Return (x, y) of the center of cell containing provided text 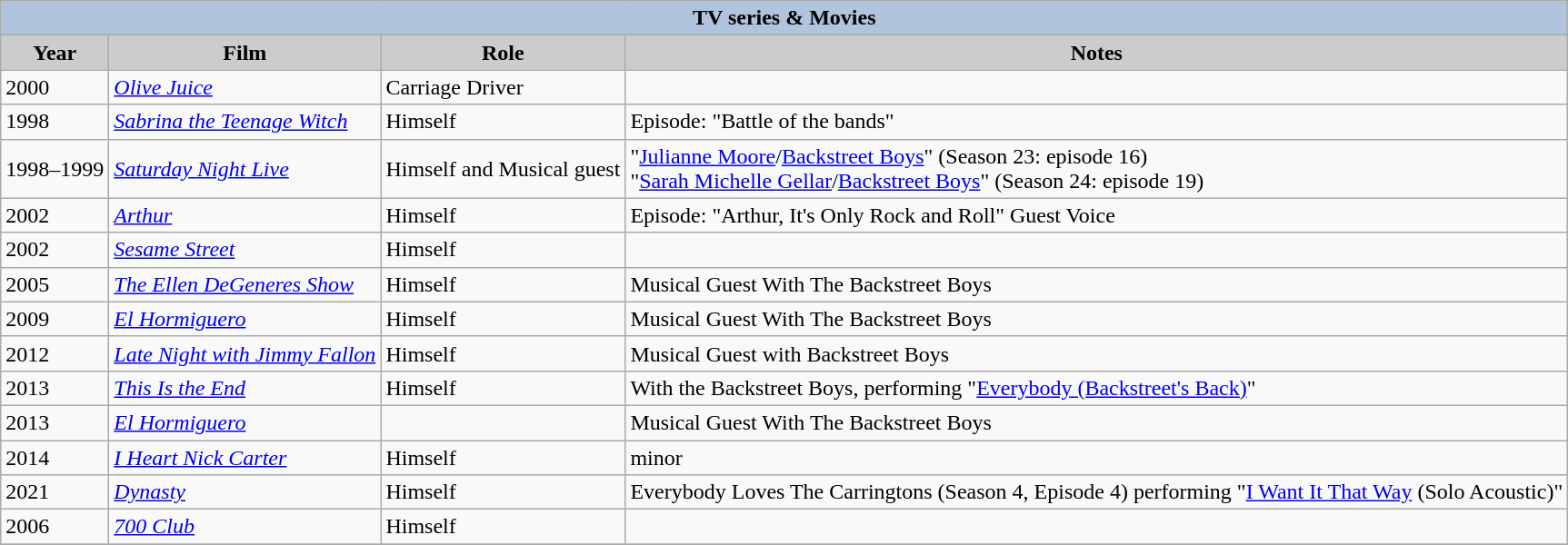
2006 (55, 527)
1998–1999 (55, 169)
Late Night with Jimmy Fallon (245, 353)
Carriage Driver (504, 87)
2012 (55, 353)
700 Club (245, 527)
2021 (55, 492)
Everybody Loves The Carringtons (Season 4, Episode 4) performing "I Want It That Way (Solo Acoustic)" (1096, 492)
2005 (55, 284)
2009 (55, 319)
Episode: "Battle of the bands" (1096, 122)
Episode: "Arthur, It's Only Rock and Roll" Guest Voice (1096, 215)
The Ellen DeGeneres Show (245, 284)
Saturday Night Live (245, 169)
Musical Guest with Backstreet Boys (1096, 353)
With the Backstreet Boys, performing "Everybody (Backstreet's Back)" (1096, 388)
Notes (1096, 53)
2000 (55, 87)
Olive Juice (245, 87)
minor (1096, 457)
Film (245, 53)
This Is the End (245, 388)
I Heart Nick Carter (245, 457)
Arthur (245, 215)
Sesame Street (245, 250)
TV series & Movies (784, 18)
Himself and Musical guest (504, 169)
1998 (55, 122)
2014 (55, 457)
Dynasty (245, 492)
Sabrina the Teenage Witch (245, 122)
"Julianne Moore/Backstreet Boys" (Season 23: episode 16)"Sarah Michelle Gellar/Backstreet Boys" (Season 24: episode 19) (1096, 169)
Role (504, 53)
Year (55, 53)
